Extract the [X, Y] coordinate from the center of the cell holding the provided text.  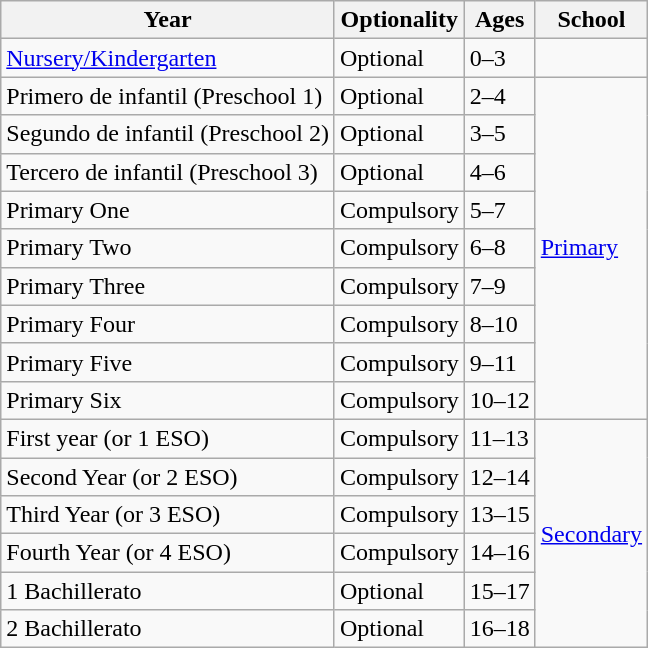
2 Bachillerato [168, 629]
Primary Two [168, 248]
Primero de infantil (Preschool 1) [168, 96]
2–4 [500, 96]
Third Year (or 3 ESO) [168, 515]
Primary One [168, 210]
12–14 [500, 477]
School [591, 20]
3–5 [500, 134]
Optionality [399, 20]
Year [168, 20]
Fourth Year (or 4 ESO) [168, 553]
11–13 [500, 438]
0–3 [500, 58]
13–15 [500, 515]
First year (or 1 ESO) [168, 438]
8–10 [500, 324]
Primary Five [168, 362]
9–11 [500, 362]
Primary Four [168, 324]
Segundo de infantil (Preschool 2) [168, 134]
Ages [500, 20]
Second Year (or 2 ESO) [168, 477]
Secondary [591, 533]
10–12 [500, 400]
Primary Three [168, 286]
Tercero de infantil (Preschool 3) [168, 172]
16–18 [500, 629]
1 Bachillerato [168, 591]
7–9 [500, 286]
Primary [591, 248]
Primary Six [168, 400]
14–16 [500, 553]
Nursery/Kindergarten [168, 58]
15–17 [500, 591]
6–8 [500, 248]
5–7 [500, 210]
4–6 [500, 172]
